Find where the given text appears and provide that cell's center as [X, Y] coordinate. 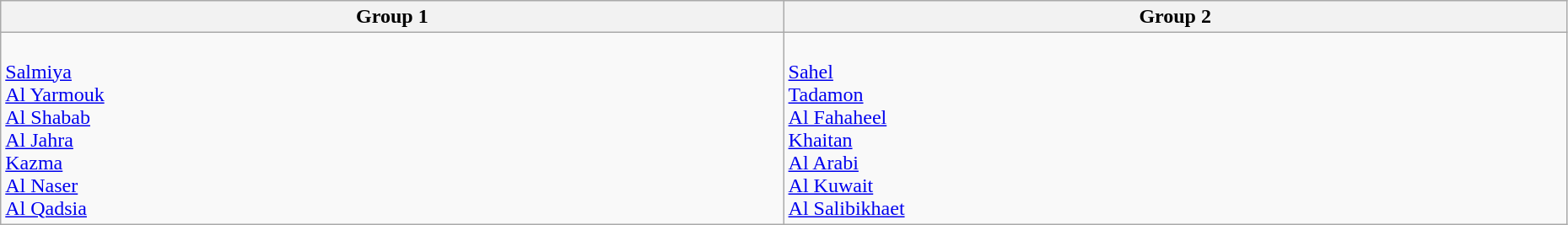
Group 1 [392, 17]
Sahel Tadamon Al Fahaheel Khaitan Al Arabi Al Kuwait Al Salibikhaet [1175, 128]
Group 2 [1175, 17]
Salmiya Al Yarmouk Al Shabab Al Jahra Kazma Al Naser Al Qadsia [392, 128]
